Pinpoint the cell where the given text exists, returning its (x, y) midpoint coordinate. 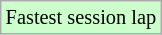
Fastest session lap (81, 17)
